Provide the [x, y] coordinate of the cell's center where the given text is located.  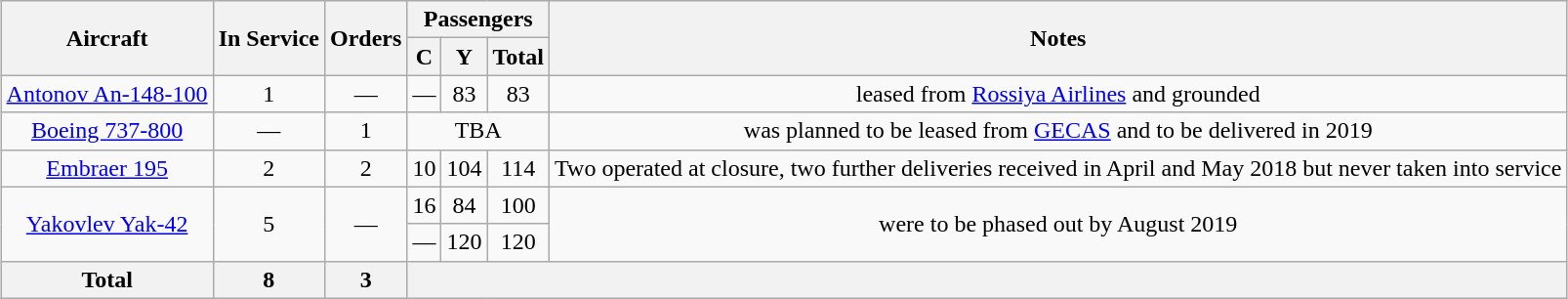
84 [465, 205]
was planned to be leased from GECAS and to be delivered in 2019 [1058, 131]
114 [518, 168]
Aircraft [107, 38]
10 [424, 168]
C [424, 57]
Notes [1058, 38]
16 [424, 205]
104 [465, 168]
Y [465, 57]
Passengers [478, 20]
3 [366, 279]
were to be phased out by August 2019 [1058, 224]
5 [268, 224]
Orders [366, 38]
100 [518, 205]
TBA [478, 131]
Boeing 737-800 [107, 131]
leased from Rossiya Airlines and grounded [1058, 94]
Two operated at closure, two further deliveries received in April and May 2018 but never taken into service [1058, 168]
Embraer 195 [107, 168]
Antonov An-148-100 [107, 94]
8 [268, 279]
In Service [268, 38]
Yakovlev Yak-42 [107, 224]
